Extract the [x, y] coordinate from the center of the cell holding the provided text.  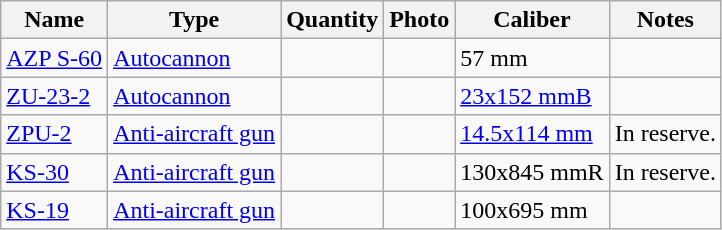
14.5x114 mm [532, 134]
23x152 mmB [532, 96]
Caliber [532, 20]
ZPU-2 [54, 134]
KS-19 [54, 210]
Name [54, 20]
ZU-23-2 [54, 96]
Quantity [332, 20]
57 mm [532, 58]
130x845 mmR [532, 172]
Type [194, 20]
Notes [665, 20]
100x695 mm [532, 210]
AZP S-60 [54, 58]
KS-30 [54, 172]
Photo [420, 20]
